Identify which cell holds the provided text, then report its [X, Y] central coordinate. 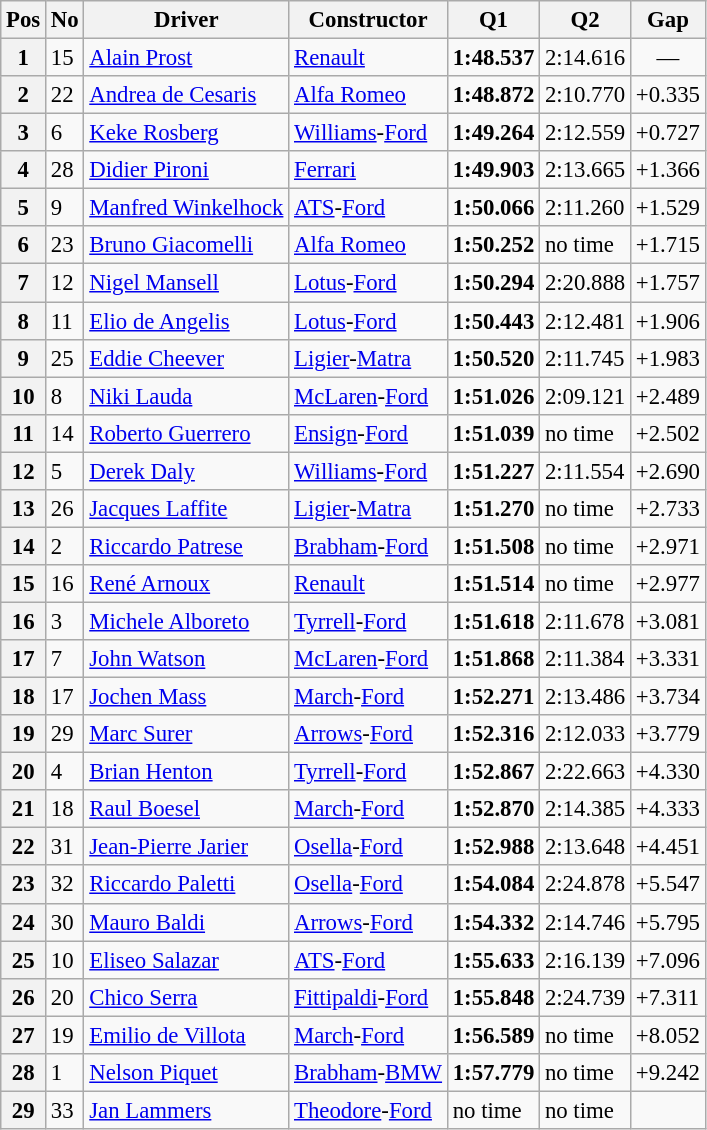
Ensign-Ford [368, 433]
+1.529 [668, 208]
+8.052 [668, 1035]
1:50.443 [493, 321]
Jochen Mass [186, 697]
Nelson Piquet [186, 1073]
21 [24, 809]
Niki Lauda [186, 396]
1:54.332 [493, 922]
+4.333 [668, 809]
1:52.316 [493, 734]
2:11.678 [586, 621]
2:12.559 [586, 133]
1:51.508 [493, 546]
13 [24, 509]
2:11.260 [586, 208]
Eddie Cheever [186, 358]
+1.983 [668, 358]
1:52.988 [493, 847]
1:50.252 [493, 245]
No [65, 20]
Keke Rosberg [186, 133]
+3.734 [668, 697]
Marc Surer [186, 734]
Derek Daly [186, 471]
+2.971 [668, 546]
1:50.294 [493, 283]
2:11.554 [586, 471]
Pos [24, 20]
1:55.848 [493, 997]
+2.489 [668, 396]
+7.096 [668, 960]
2:13.486 [586, 697]
Roberto Guerrero [186, 433]
+1.715 [668, 245]
1:51.039 [493, 433]
+5.795 [668, 922]
2:14.746 [586, 922]
1:56.589 [493, 1035]
Alain Prost [186, 58]
+4.451 [668, 847]
+2.690 [668, 471]
2:13.665 [586, 170]
33 [65, 1110]
1:52.271 [493, 697]
+1.757 [668, 283]
Driver [186, 20]
1:49.264 [493, 133]
1:52.867 [493, 772]
Mauro Baldi [186, 922]
2:24.878 [586, 885]
1:49.903 [493, 170]
1:51.227 [493, 471]
— [668, 58]
+9.242 [668, 1073]
Ferrari [368, 170]
Jacques Laffite [186, 509]
+2.733 [668, 509]
2:11.745 [586, 358]
Emilio de Villota [186, 1035]
Brabham-Ford [368, 546]
René Arnoux [186, 584]
2:13.648 [586, 847]
Bruno Giacomelli [186, 245]
Didier Pironi [186, 170]
+3.081 [668, 621]
1:52.870 [493, 809]
Brian Henton [186, 772]
2:14.616 [586, 58]
+2.977 [668, 584]
2:12.033 [586, 734]
Theodore-Ford [368, 1110]
John Watson [186, 659]
1:51.514 [493, 584]
Constructor [368, 20]
Elio de Angelis [186, 321]
Q2 [586, 20]
+1.906 [668, 321]
Jan Lammers [186, 1110]
2:16.139 [586, 960]
+7.311 [668, 997]
2:11.384 [586, 659]
Riccardo Paletti [186, 885]
1:51.026 [493, 396]
1:55.633 [493, 960]
Andrea de Cesaris [186, 95]
2:14.385 [586, 809]
32 [65, 885]
Eliseo Salazar [186, 960]
1:51.270 [493, 509]
+5.547 [668, 885]
27 [24, 1035]
+0.727 [668, 133]
2:22.663 [586, 772]
Nigel Mansell [186, 283]
+4.330 [668, 772]
+1.366 [668, 170]
1:50.520 [493, 358]
24 [24, 922]
1:51.868 [493, 659]
Chico Serra [186, 997]
+0.335 [668, 95]
Jean-Pierre Jarier [186, 847]
1:48.537 [493, 58]
2:09.121 [586, 396]
Brabham-BMW [368, 1073]
1:54.084 [493, 885]
2:10.770 [586, 95]
Riccardo Patrese [186, 546]
Q1 [493, 20]
1:57.779 [493, 1073]
Raul Boesel [186, 809]
Manfred Winkelhock [186, 208]
Fittipaldi-Ford [368, 997]
1:51.618 [493, 621]
+2.502 [668, 433]
Michele Alboreto [186, 621]
31 [65, 847]
2:24.739 [586, 997]
2:12.481 [586, 321]
+3.779 [668, 734]
30 [65, 922]
Gap [668, 20]
2:20.888 [586, 283]
1:48.872 [493, 95]
1:50.066 [493, 208]
+3.331 [668, 659]
